Return the (x, y) coordinate for the center point of the cell that contains the specified text.  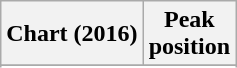
Peakposition (189, 34)
Chart (2016) (72, 34)
